Find where the given text appears and provide that cell's center as (X, Y) coordinate. 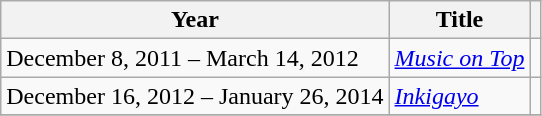
Music on Top (460, 58)
December 8, 2011 – March 14, 2012 (195, 58)
December 16, 2012 – January 26, 2014 (195, 96)
Inkigayo (460, 96)
Title (460, 20)
Year (195, 20)
